Identify which cell holds the provided text, then report its (x, y) central coordinate. 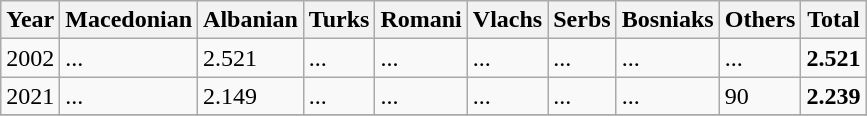
Vlachs (507, 20)
Turks (339, 20)
90 (760, 96)
2002 (30, 58)
Albanian (251, 20)
2.239 (834, 96)
Bosniaks (668, 20)
2021 (30, 96)
Serbs (582, 20)
Year (30, 20)
Macedonian (129, 20)
Romani (421, 20)
2.149 (251, 96)
Total (834, 20)
Others (760, 20)
